Return the [X, Y] coordinate for the center point of the cell that contains the specified text.  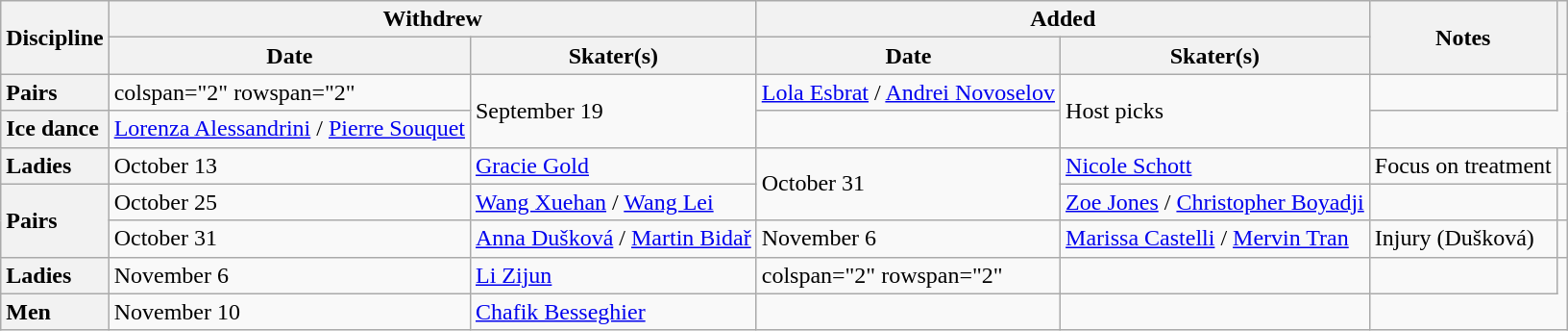
Ice dance [55, 129]
Host picks [1215, 111]
September 19 [613, 111]
October 25 [289, 202]
Zoe Jones / Christopher Boyadji [1215, 202]
Discipline [55, 38]
November 10 [289, 312]
Added [1063, 19]
Focus on treatment [1462, 165]
Gracie Gold [613, 165]
Notes [1462, 38]
Wang Xuehan / Wang Lei [613, 202]
Chafik Besseghier [613, 312]
Lola Esbrat / Andrei Novoselov [908, 92]
Withdrew [432, 19]
Anna Dušková / Martin Bidař [613, 239]
Lorenza Alessandrini / Pierre Souquet [289, 129]
Marissa Castelli / Mervin Tran [1215, 239]
Men [55, 312]
October 13 [289, 165]
Li Zijun [613, 275]
Injury (Dušková) [1462, 239]
Nicole Schott [1215, 165]
